Determine the (x, y) coordinate at the center of the cell enclosing the given text.  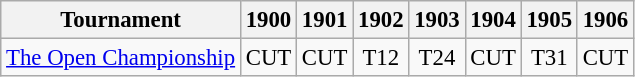
T12 (381, 58)
The Open Championship (121, 58)
1901 (325, 20)
1904 (493, 20)
Tournament (121, 20)
T24 (437, 58)
T31 (549, 58)
1903 (437, 20)
1902 (381, 20)
1906 (605, 20)
1900 (268, 20)
1905 (549, 20)
